Search for the cell housing the specified text and yield its (X, Y) center coordinate. 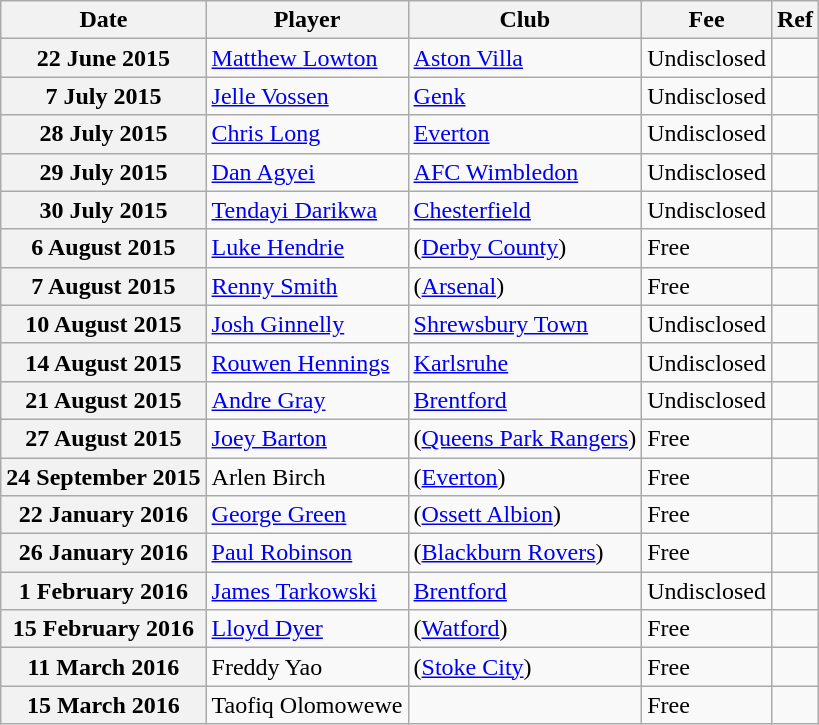
24 September 2015 (104, 477)
Lloyd Dyer (307, 629)
Arlen Birch (307, 477)
7 August 2015 (104, 286)
22 June 2015 (104, 58)
James Tarkowski (307, 591)
George Green (307, 515)
29 July 2015 (104, 172)
(Queens Park Rangers) (525, 438)
15 March 2016 (104, 705)
Dan Agyei (307, 172)
Freddy Yao (307, 667)
27 August 2015 (104, 438)
Renny Smith (307, 286)
Player (307, 20)
Taofiq Olomowewe (307, 705)
10 August 2015 (104, 324)
Paul Robinson (307, 553)
(Derby County) (525, 248)
Shrewsbury Town (525, 324)
Luke Hendrie (307, 248)
AFC Wimbledon (525, 172)
(Everton) (525, 477)
Club (525, 20)
Andre Gray (307, 400)
30 July 2015 (104, 210)
(Ossett Albion) (525, 515)
Aston Villa (525, 58)
28 July 2015 (104, 134)
Ref (794, 20)
21 August 2015 (104, 400)
Matthew Lowton (307, 58)
6 August 2015 (104, 248)
Jelle Vossen (307, 96)
15 February 2016 (104, 629)
(Blackburn Rovers) (525, 553)
Karlsruhe (525, 362)
Fee (707, 20)
Joey Barton (307, 438)
Everton (525, 134)
Tendayi Darikwa (307, 210)
Genk (525, 96)
26 January 2016 (104, 553)
(Arsenal) (525, 286)
Rouwen Hennings (307, 362)
Josh Ginnelly (307, 324)
22 January 2016 (104, 515)
1 February 2016 (104, 591)
11 March 2016 (104, 667)
(Stoke City) (525, 667)
(Watford) (525, 629)
Chesterfield (525, 210)
Date (104, 20)
7 July 2015 (104, 96)
Chris Long (307, 134)
14 August 2015 (104, 362)
